Output the [x, y] coordinate of the center of the cell containing the given text.  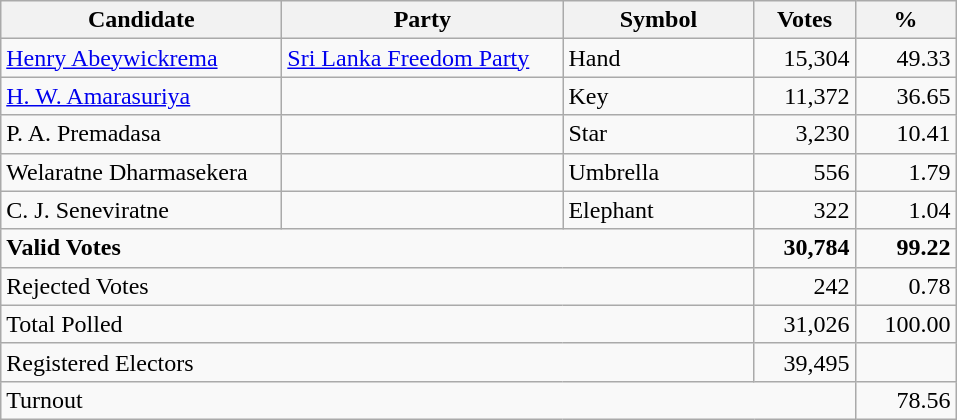
P. A. Premadasa [142, 134]
10.41 [906, 134]
Registered Electors [378, 362]
Candidate [142, 20]
3,230 [804, 134]
36.65 [906, 96]
Valid Votes [378, 248]
% [906, 20]
Sri Lanka Freedom Party [422, 58]
31,026 [804, 324]
Key [658, 96]
C. J. Seneviratne [142, 210]
15,304 [804, 58]
11,372 [804, 96]
Elephant [658, 210]
322 [804, 210]
242 [804, 286]
Henry Abeywickrema [142, 58]
Umbrella [658, 172]
100.00 [906, 324]
39,495 [804, 362]
0.78 [906, 286]
Rejected Votes [378, 286]
1.04 [906, 210]
49.33 [906, 58]
99.22 [906, 248]
Symbol [658, 20]
Total Polled [378, 324]
H. W. Amarasuriya [142, 96]
Star [658, 134]
Turnout [428, 400]
1.79 [906, 172]
Hand [658, 58]
30,784 [804, 248]
Party [422, 20]
556 [804, 172]
Votes [804, 20]
78.56 [906, 400]
Welaratne Dharmasekera [142, 172]
